Detect which cell encompasses the target text, then output its [x, y] center coordinate. 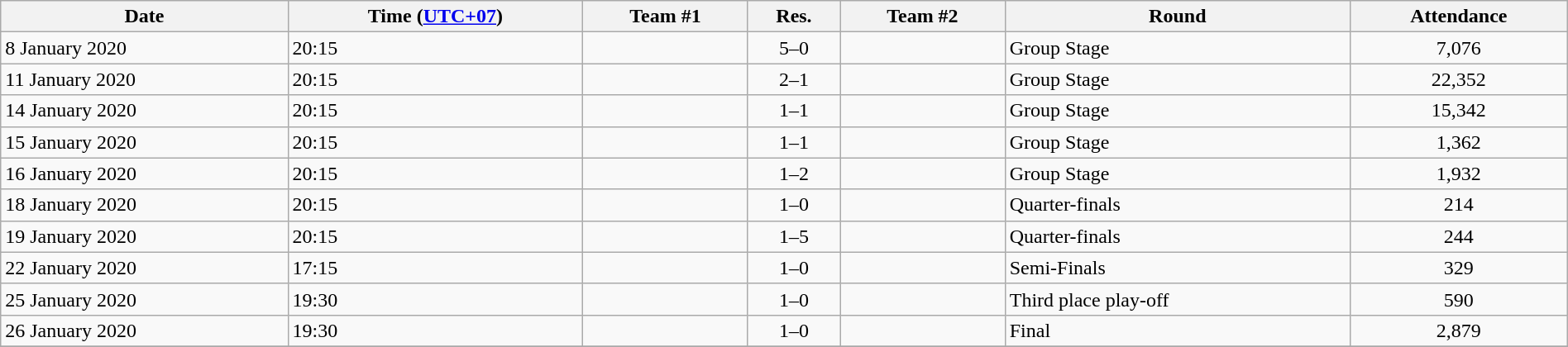
Round [1178, 17]
1–2 [794, 173]
Team #2 [923, 17]
2–1 [794, 79]
Attendance [1459, 17]
22 January 2020 [144, 268]
15,342 [1459, 111]
214 [1459, 205]
590 [1459, 299]
Date [144, 17]
244 [1459, 236]
8 January 2020 [144, 48]
Team #1 [666, 17]
25 January 2020 [144, 299]
22,352 [1459, 79]
11 January 2020 [144, 79]
7,076 [1459, 48]
18 January 2020 [144, 205]
16 January 2020 [144, 173]
5–0 [794, 48]
14 January 2020 [144, 111]
19 January 2020 [144, 236]
17:15 [435, 268]
Res. [794, 17]
1,932 [1459, 173]
1,362 [1459, 142]
Time (UTC+07) [435, 17]
2,879 [1459, 330]
Final [1178, 330]
329 [1459, 268]
15 January 2020 [144, 142]
26 January 2020 [144, 330]
1–5 [794, 236]
Third place play-off [1178, 299]
Semi-Finals [1178, 268]
